Pinpoint the cell where the given text exists, returning its (x, y) midpoint coordinate. 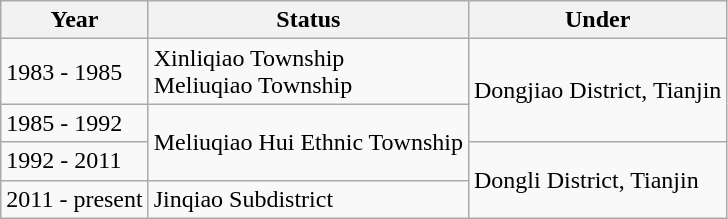
Jinqiao Subdistrict (308, 199)
Under (597, 20)
1983 - 1985 (74, 72)
Dongli District, Tianjin (597, 180)
1992 - 2011 (74, 161)
1985 - 1992 (74, 123)
Year (74, 20)
Meliuqiao Hui Ethnic Township (308, 142)
Dongjiao District, Tianjin (597, 90)
Status (308, 20)
2011 - present (74, 199)
Xinliqiao TownshipMeliuqiao Township (308, 72)
